Return the [x, y] coordinate for the center point of the cell that contains the specified text.  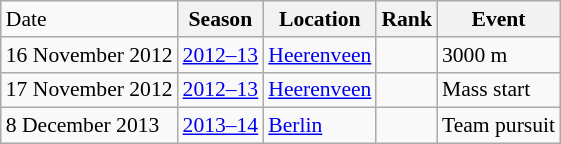
Location [320, 19]
16 November 2012 [90, 55]
3000 m [498, 55]
8 December 2013 [90, 126]
Berlin [320, 126]
Date [90, 19]
2013–14 [221, 126]
Team pursuit [498, 126]
17 November 2012 [90, 90]
Season [221, 19]
Rank [406, 19]
Mass start [498, 90]
Event [498, 19]
